Determine the (x, y) coordinate at the center of the cell enclosing the given text.  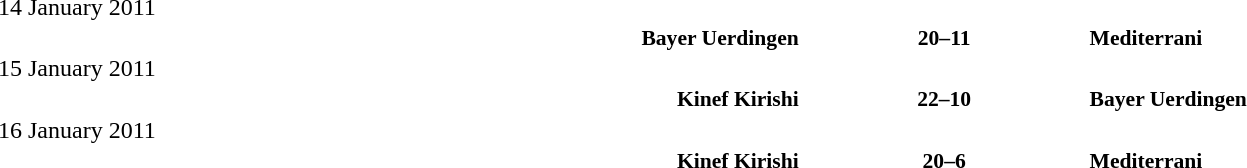
22–10 (944, 99)
20–11 (944, 38)
